Output the [X, Y] coordinate of the center of the cell containing the given text.  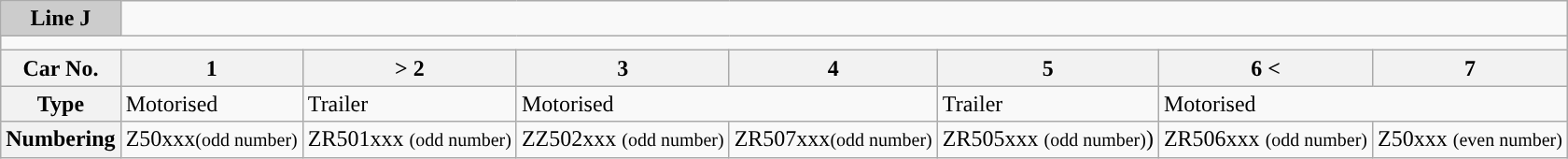
5 [1047, 68]
6 < [1266, 68]
Car No. [61, 68]
Z50xxx(odd number) [211, 139]
Type [61, 104]
Z50xxx (even number) [1471, 139]
Numbering [61, 139]
ZZ502xxx (odd number) [623, 139]
ZR501xxx (odd number) [409, 139]
> 2 [409, 68]
ZR505xxx (odd number)) [1047, 139]
4 [833, 68]
7 [1471, 68]
ZR507xxx(odd number) [833, 139]
ZR506xxx (odd number) [1266, 139]
1 [211, 68]
Line J [61, 19]
3 [623, 68]
